Identify which cell holds the provided text, then report its [x, y] central coordinate. 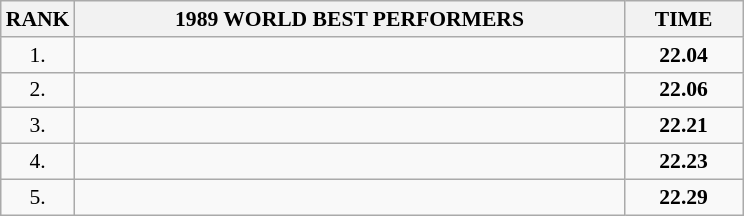
1989 WORLD BEST PERFORMERS [349, 19]
22.04 [684, 55]
22.29 [684, 197]
3. [38, 126]
1. [38, 55]
22.06 [684, 90]
4. [38, 162]
5. [38, 197]
2. [38, 90]
TIME [684, 19]
22.21 [684, 126]
22.23 [684, 162]
RANK [38, 19]
